From the cell containing the given text, extract its center point as (x, y) coordinate. 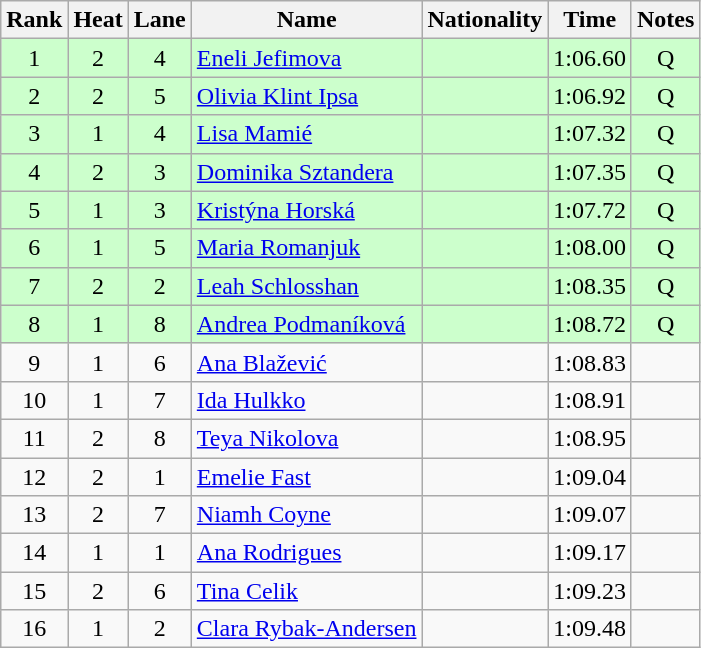
Andrea Podmaníková (306, 324)
1:08.72 (590, 324)
Lane (160, 20)
1:08.83 (590, 362)
1:08.95 (590, 438)
Heat (98, 20)
Clara Rybak-Andersen (306, 629)
1:07.72 (590, 210)
Lisa Mamié (306, 134)
1:09.48 (590, 629)
Name (306, 20)
1:09.17 (590, 553)
Kristýna Horská (306, 210)
1:06.92 (590, 96)
Tina Celik (306, 591)
15 (34, 591)
1:06.60 (590, 58)
Rank (34, 20)
Nationality (485, 20)
Time (590, 20)
10 (34, 400)
13 (34, 515)
16 (34, 629)
Ana Rodrigues (306, 553)
1:08.91 (590, 400)
1:07.32 (590, 134)
Eneli Jefimova (306, 58)
1:09.07 (590, 515)
1:09.04 (590, 477)
14 (34, 553)
Niamh Coyne (306, 515)
1:08.00 (590, 248)
1:09.23 (590, 591)
Leah Schlosshan (306, 286)
Olivia Klint Ipsa (306, 96)
Ida Hulkko (306, 400)
1:08.35 (590, 286)
Emelie Fast (306, 477)
9 (34, 362)
12 (34, 477)
Teya Nikolova (306, 438)
Maria Romanjuk (306, 248)
Dominika Sztandera (306, 172)
Ana Blažević (306, 362)
Notes (665, 20)
1:07.35 (590, 172)
11 (34, 438)
